Scan for the cell matching the given text and deliver its (X, Y) coordinate at center. 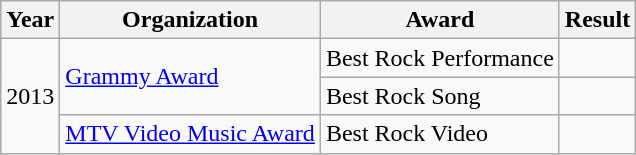
Year (30, 20)
2013 (30, 96)
Award (440, 20)
Best Rock Video (440, 134)
Result (597, 20)
Grammy Award (190, 77)
MTV Video Music Award (190, 134)
Organization (190, 20)
Best Rock Performance (440, 58)
Best Rock Song (440, 96)
